Scan for the cell matching the given text and deliver its (X, Y) coordinate at center. 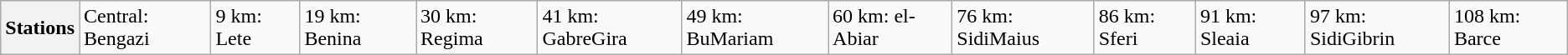
49 km: BuMariam (756, 28)
91 km: Sleaia (1250, 28)
Central: Bengazi (144, 28)
86 km: Sferi (1144, 28)
9 km: Lete (255, 28)
108 km: Barce (1508, 28)
97 km: SidiGibrin (1377, 28)
41 km: GabreGira (610, 28)
Stations (40, 28)
76 km: SidiMaius (1024, 28)
60 km: el-Abiar (890, 28)
30 km: Regima (477, 28)
19 km: Benina (358, 28)
